Scan for the cell matching the given text and deliver its [X, Y] coordinate at center. 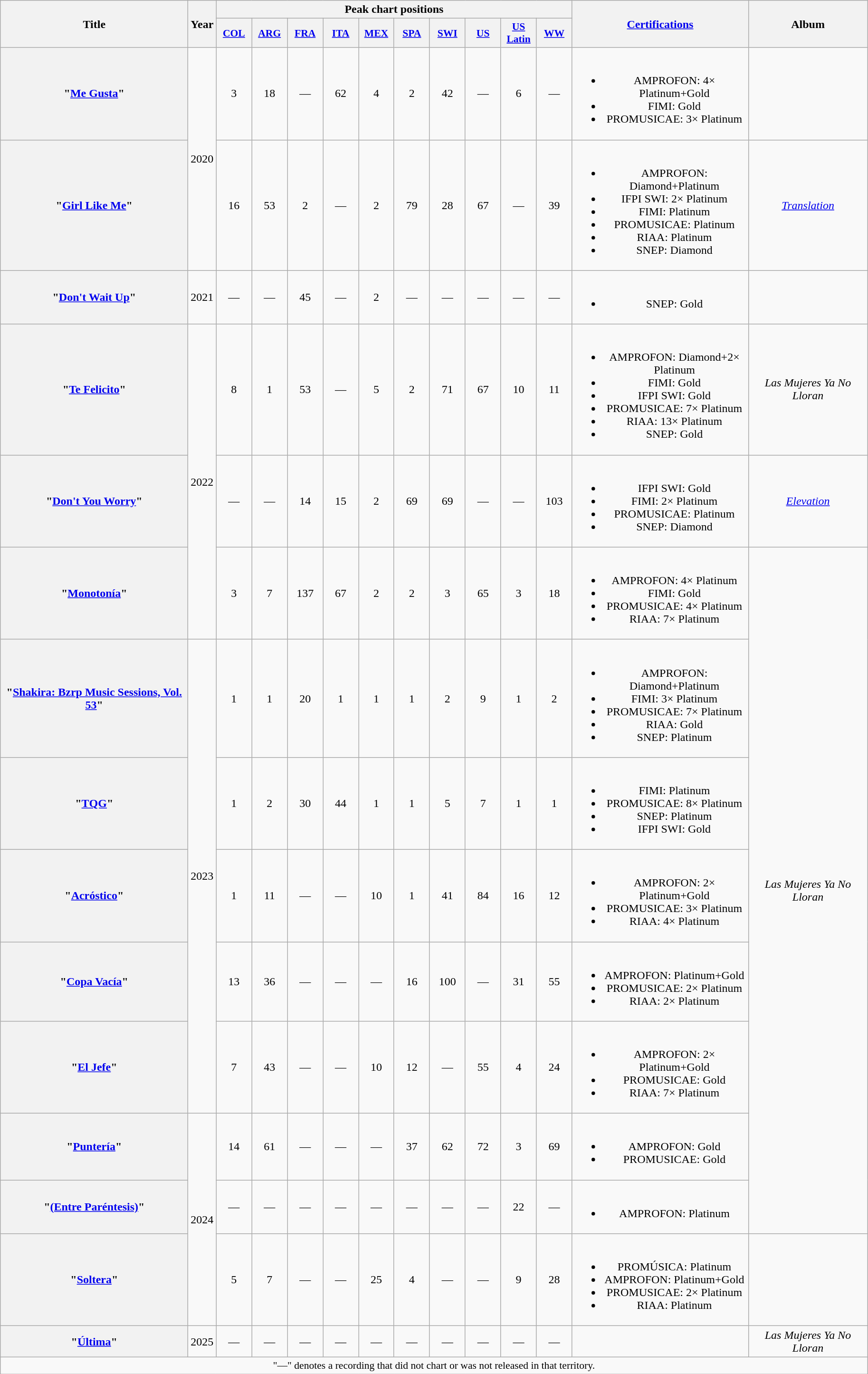
Title [94, 24]
84 [483, 895]
AMPROFON: Platinum [660, 1207]
Peak chart positions [394, 10]
100 [448, 982]
AMPROFON: 2× Platinum+GoldPROMUSICAE: 3× PlatinumRIAA: 4× Platinum [660, 895]
Album [808, 24]
71 [448, 390]
13 [234, 982]
MEX [376, 33]
SWI [448, 33]
41 [448, 895]
"Puntería" [94, 1147]
39 [554, 205]
Translation [808, 205]
2020 [202, 159]
SPA [411, 33]
WW [554, 33]
31 [519, 982]
AMPROFON: Diamond+PlatinumIFPI SWI: 2× PlatinumFIMI: PlatinumPROMUSICAE: PlatinumRIAA: PlatinumSNEP: Diamond [660, 205]
2025 [202, 1341]
44 [341, 803]
42 [448, 94]
"Me Gusta" [94, 94]
"Te Felicito" [94, 390]
US [483, 33]
15 [341, 501]
6 [519, 94]
"—" denotes a recording that did not chart or was not released in that territory. [434, 1365]
Year [202, 24]
FIMI: PlatinumPROMUSICAE: 8× PlatinumSNEP: PlatinumIFPI SWI: Gold [660, 803]
61 [270, 1147]
"Shakira: Bzrp Music Sessions, Vol. 53" [94, 698]
AMPROFON: 4× Platinum+GoldFIMI: GoldPROMUSICAE: 3× Platinum [660, 94]
ITA [341, 33]
24 [554, 1067]
72 [483, 1147]
Elevation [808, 501]
"Última" [94, 1341]
"Monotonía" [94, 593]
"Copa Vacía" [94, 982]
AMPROFON: 2× Platinum+GoldPROMUSICAE: GoldRIAA: 7× Platinum [660, 1067]
45 [305, 298]
2024 [202, 1220]
65 [483, 593]
"Don't Wait Up" [94, 298]
22 [519, 1207]
37 [411, 1147]
ARG [270, 33]
20 [305, 698]
30 [305, 803]
AMPROFON: Diamond+2× PlatinumFIMI: GoldIFPI SWI: GoldPROMUSICAE: 7× PlatinumRIAA: 13× Platinum SNEP: Gold [660, 390]
103 [554, 501]
"TQG" [94, 803]
43 [270, 1067]
"(Entre Paréntesis)" [94, 1207]
"Acróstico" [94, 895]
"Don't You Worry" [94, 501]
FRA [305, 33]
SNEP: Gold [660, 298]
137 [305, 593]
79 [411, 205]
PROMÚSICA: PlatinumAMPROFON: Platinum+GoldPROMUSICAE: 2× PlatinumRIAA: Platinum [660, 1280]
"Girl Like Me" [94, 205]
Certifications [660, 24]
8 [234, 390]
2023 [202, 876]
"Soltera" [94, 1280]
AMPROFON: Platinum+GoldPROMUSICAE: 2× PlatinumRIAA: 2× Platinum [660, 982]
USLatin [519, 33]
COL [234, 33]
36 [270, 982]
25 [376, 1280]
AMPROFON: GoldPROMUSICAE: Gold [660, 1147]
2021 [202, 298]
IFPI SWI: GoldFIMI: 2× PlatinumPROMUSICAE: PlatinumSNEP: Diamond [660, 501]
AMPROFON: 4× PlatinumFIMI: GoldPROMUSICAE: 4× PlatinumRIAA: 7× Platinum [660, 593]
AMPROFON: Diamond+PlatinumFIMI: 3× PlatinumPROMUSICAE: 7× PlatinumRIAA: GoldSNEP: Platinum [660, 698]
2022 [202, 482]
"El Jefe" [94, 1067]
